Output the [x, y] coordinate of the center of the cell containing the given text.  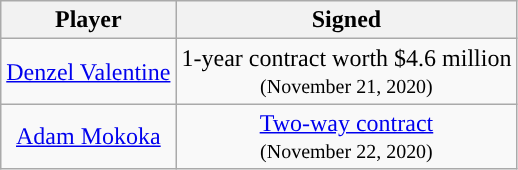
1-year contract worth $4.6 million(November 21, 2020) [346, 72]
Player [88, 20]
Denzel Valentine [88, 72]
Two-way contract(November 22, 2020) [346, 136]
Signed [346, 20]
Adam Mokoka [88, 136]
